Scan for the cell matching the given text and deliver its [x, y] coordinate at center. 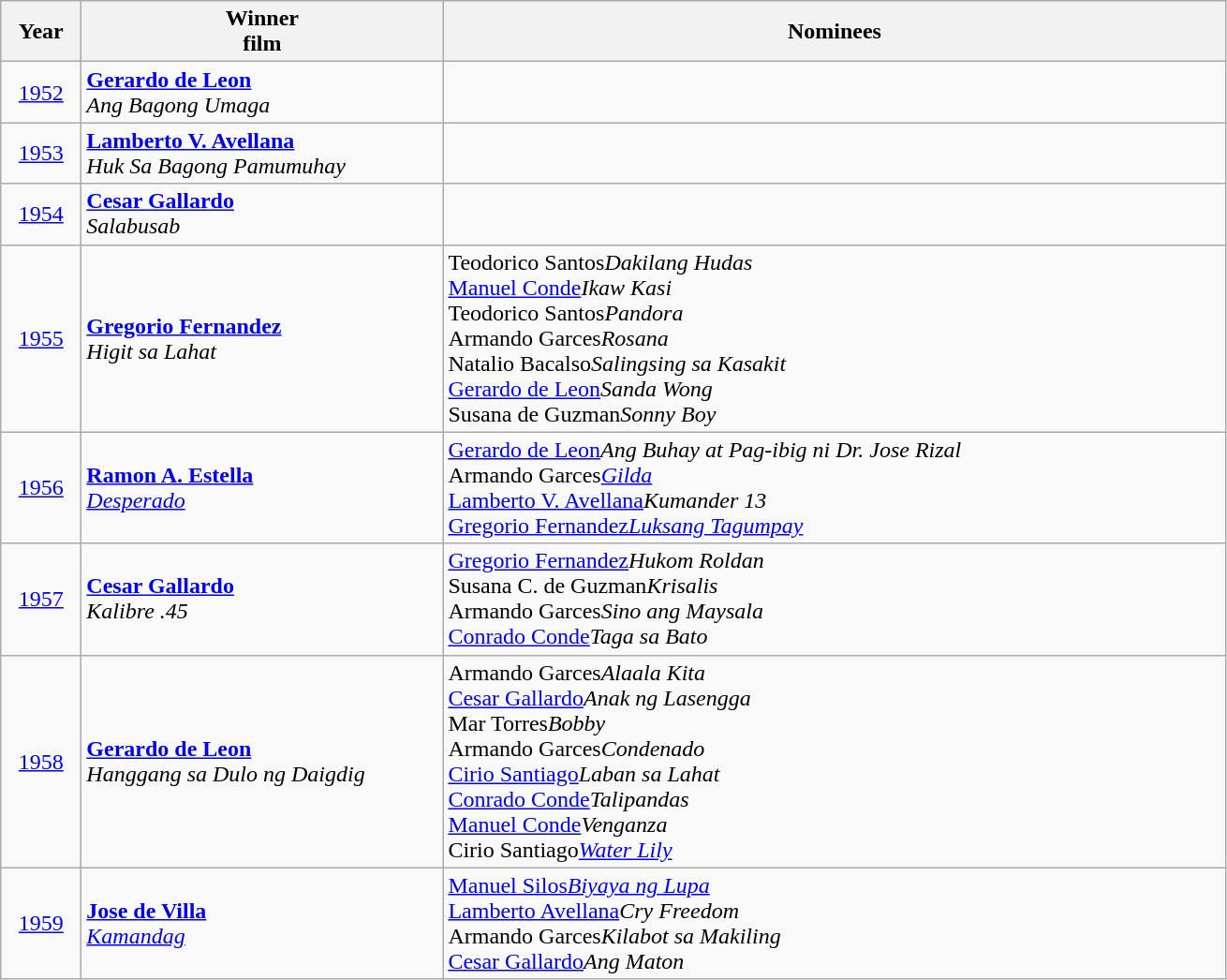
Gerardo de Leon Hanggang sa Dulo ng Daigdig [262, 761]
Gerardo de LeonAng Buhay at Pag-ibig ni Dr. Jose RizalArmando GarcesGilda Lamberto V. AvellanaKumander 13 Gregorio FernandezLuksang Tagumpay [835, 487]
1958 [41, 761]
1953 [41, 154]
1954 [41, 214]
Cesar Gallardo Salabusab [262, 214]
1959 [41, 924]
Gerardo de Leon Ang Bagong Umaga [262, 92]
Year [41, 32]
1957 [41, 600]
Winnerfilm [262, 32]
Gregorio FernandezHukom Roldan Susana C. de GuzmanKrisalis Armando GarcesSino ang Maysala Conrado CondeTaga sa Bato [835, 600]
Nominees [835, 32]
Jose de Villa Kamandag [262, 924]
1955 [41, 338]
Ramon A. Estella Desperado [262, 487]
Lamberto V. Avellana Huk Sa Bagong Pamumuhay [262, 154]
Gregorio Fernandez Higit sa Lahat [262, 338]
1952 [41, 92]
1956 [41, 487]
Manuel SilosBiyaya ng Lupa Lamberto AvellanaCry Freedom Armando GarcesKilabot sa MakilingCesar GallardoAng Maton [835, 924]
Cesar Gallardo Kalibre .45 [262, 600]
